Capture the cell that displays the provided text and extract its [x, y] central coordinate. 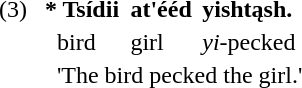
bird [84, 42]
girl [163, 42]
